Detect which cell encompasses the target text, then output its (x, y) center coordinate. 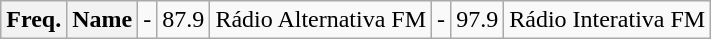
Freq. (34, 20)
Rádio Interativa FM (608, 20)
Name (102, 20)
87.9 (184, 20)
97.9 (478, 20)
Rádio Alternativa FM (321, 20)
